For the text-containing cell, return its midpoint in [x, y] coordinate format. 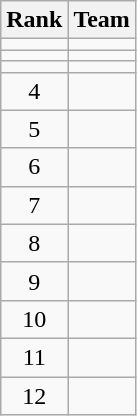
12 [34, 395]
10 [34, 319]
7 [34, 205]
5 [34, 129]
9 [34, 281]
11 [34, 357]
Rank [34, 20]
Team [102, 20]
4 [34, 91]
8 [34, 243]
6 [34, 167]
